Output the (x, y) coordinate of the center of the cell containing the given text.  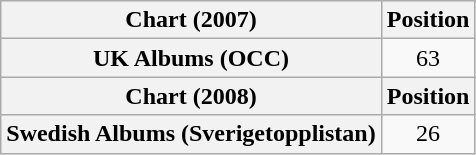
Chart (2008) (191, 96)
Chart (2007) (191, 20)
Swedish Albums (Sverigetopplistan) (191, 134)
UK Albums (OCC) (191, 58)
63 (428, 58)
26 (428, 134)
